Identify which cell holds the provided text, then report its (x, y) central coordinate. 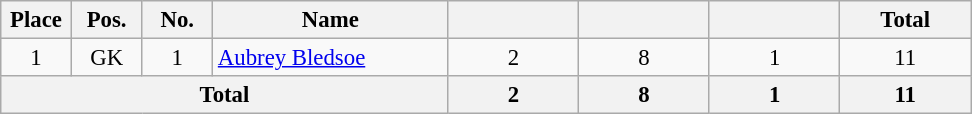
No. (178, 20)
GK (106, 58)
Name (331, 20)
Pos. (106, 20)
Aubrey Bledsoe (331, 58)
Place (36, 20)
